Return the (x, y) coordinate for the center point of the cell that contains the specified text.  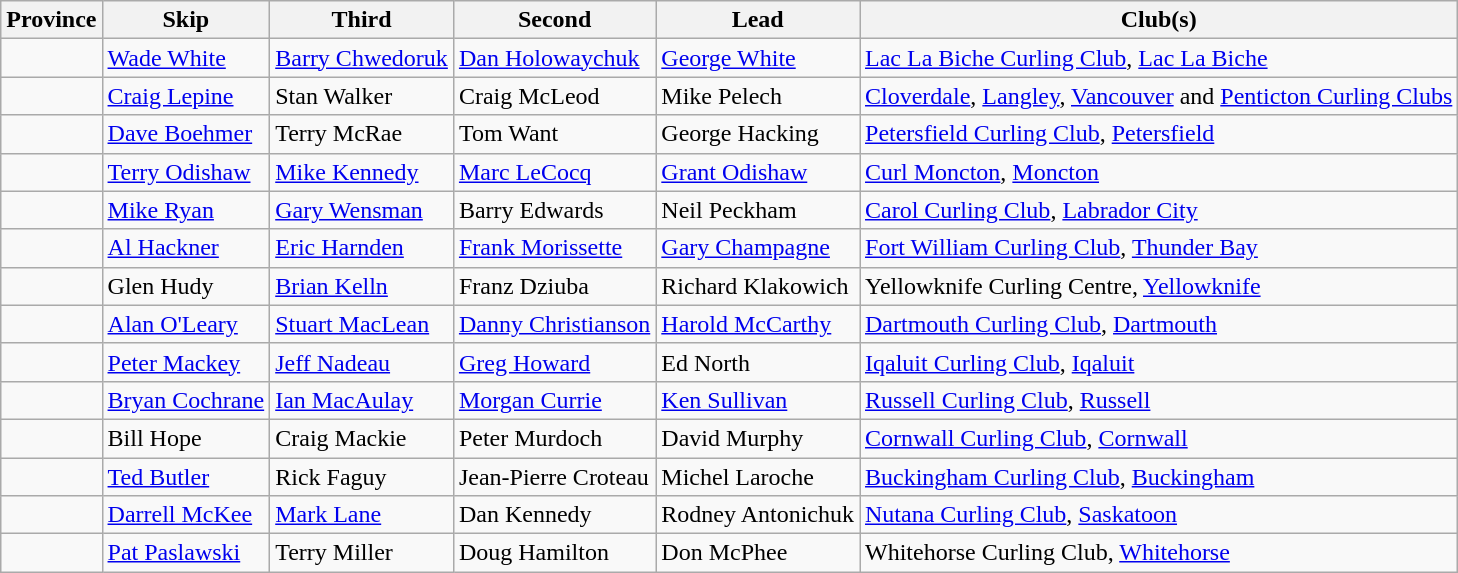
Darrell McKee (186, 515)
Tom Want (554, 134)
George White (758, 58)
Franz Dziuba (554, 286)
Club(s) (1159, 20)
Bill Hope (186, 438)
Brian Kelln (362, 286)
Craig McLeod (554, 96)
Peter Murdoch (554, 438)
George Hacking (758, 134)
Barry Edwards (554, 210)
Dave Boehmer (186, 134)
Fort William Curling Club, Thunder Bay (1159, 248)
Ed North (758, 362)
Morgan Currie (554, 400)
Dan Kennedy (554, 515)
Ken Sullivan (758, 400)
Stuart MacLean (362, 324)
Eric Harnden (362, 248)
Neil Peckham (758, 210)
Third (362, 20)
Ian MacAulay (362, 400)
Terry McRae (362, 134)
Lead (758, 20)
Russell Curling Club, Russell (1159, 400)
Jeff Nadeau (362, 362)
Grant Odishaw (758, 172)
Petersfield Curling Club, Petersfield (1159, 134)
Lac La Biche Curling Club, Lac La Biche (1159, 58)
Bryan Cochrane (186, 400)
Mike Kennedy (362, 172)
Terry Odishaw (186, 172)
Carol Curling Club, Labrador City (1159, 210)
Skip (186, 20)
Craig Mackie (362, 438)
Nutana Curling Club, Saskatoon (1159, 515)
Second (554, 20)
Buckingham Curling Club, Buckingham (1159, 477)
Pat Paslawski (186, 553)
Marc LeCocq (554, 172)
Mike Ryan (186, 210)
Don McPhee (758, 553)
Curl Moncton, Moncton (1159, 172)
Cloverdale, Langley, Vancouver and Penticton Curling Clubs (1159, 96)
Cornwall Curling Club, Cornwall (1159, 438)
Dan Holowaychuk (554, 58)
Michel Laroche (758, 477)
Gary Champagne (758, 248)
Wade White (186, 58)
Ted Butler (186, 477)
Terry Miller (362, 553)
Barry Chwedoruk (362, 58)
Iqaluit Curling Club, Iqaluit (1159, 362)
Danny Christianson (554, 324)
Glen Hudy (186, 286)
Mark Lane (362, 515)
Province (52, 20)
Stan Walker (362, 96)
Dartmouth Curling Club, Dartmouth (1159, 324)
Peter Mackey (186, 362)
Al Hackner (186, 248)
Rick Faguy (362, 477)
Whitehorse Curling Club, Whitehorse (1159, 553)
David Murphy (758, 438)
Rodney Antonichuk (758, 515)
Greg Howard (554, 362)
Jean-Pierre Croteau (554, 477)
Richard Klakowich (758, 286)
Gary Wensman (362, 210)
Harold McCarthy (758, 324)
Craig Lepine (186, 96)
Frank Morissette (554, 248)
Alan O'Leary (186, 324)
Yellowknife Curling Centre, Yellowknife (1159, 286)
Mike Pelech (758, 96)
Doug Hamilton (554, 553)
